Provide the (x, y) coordinate of the cell's center where the given text is located.  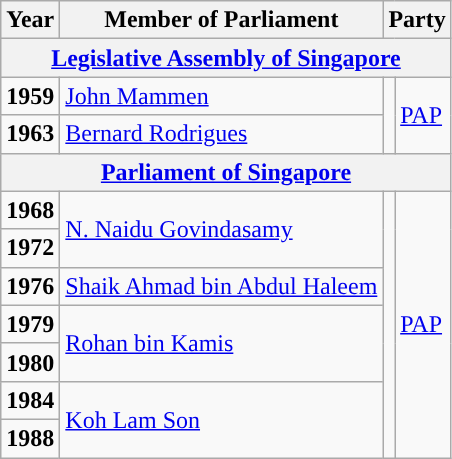
N. Naidu Govindasamy (222, 229)
Rohan bin Kamis (222, 343)
Parliament of Singapore (226, 172)
1984 (30, 400)
1979 (30, 324)
1972 (30, 248)
Year (30, 20)
1980 (30, 362)
Bernard Rodrigues (222, 134)
1988 (30, 438)
Member of Parliament (222, 20)
1963 (30, 134)
Party (417, 20)
1959 (30, 96)
Legislative Assembly of Singapore (226, 58)
Koh Lam Son (222, 419)
1976 (30, 286)
1968 (30, 210)
Shaik Ahmad bin Abdul Haleem (222, 286)
John Mammen (222, 96)
